Return the (x, y) coordinate for the center point of the cell that contains the specified text.  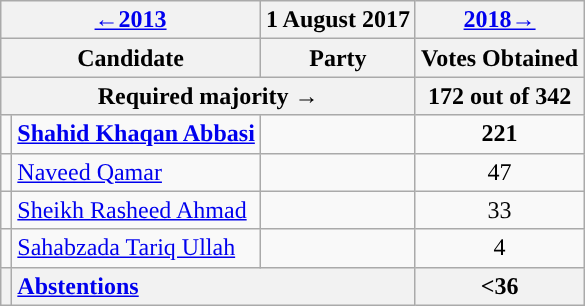
47 (499, 172)
2018→ (499, 20)
Sahabzada Tariq Ullah (136, 248)
Candidate (131, 58)
Votes Obtained (499, 58)
Required majority → (208, 96)
<36 (499, 286)
4 (499, 248)
Naveed Qamar (136, 172)
1 August 2017 (338, 20)
Party (338, 58)
Abstentions (214, 286)
221 (499, 134)
←2013 (131, 20)
172 out of 342 (499, 96)
Shahid Khaqan Abbasi (136, 134)
Sheikh Rasheed Ahmad (136, 210)
33 (499, 210)
